Determine the (X, Y) coordinate at the center of the cell enclosing the given text.  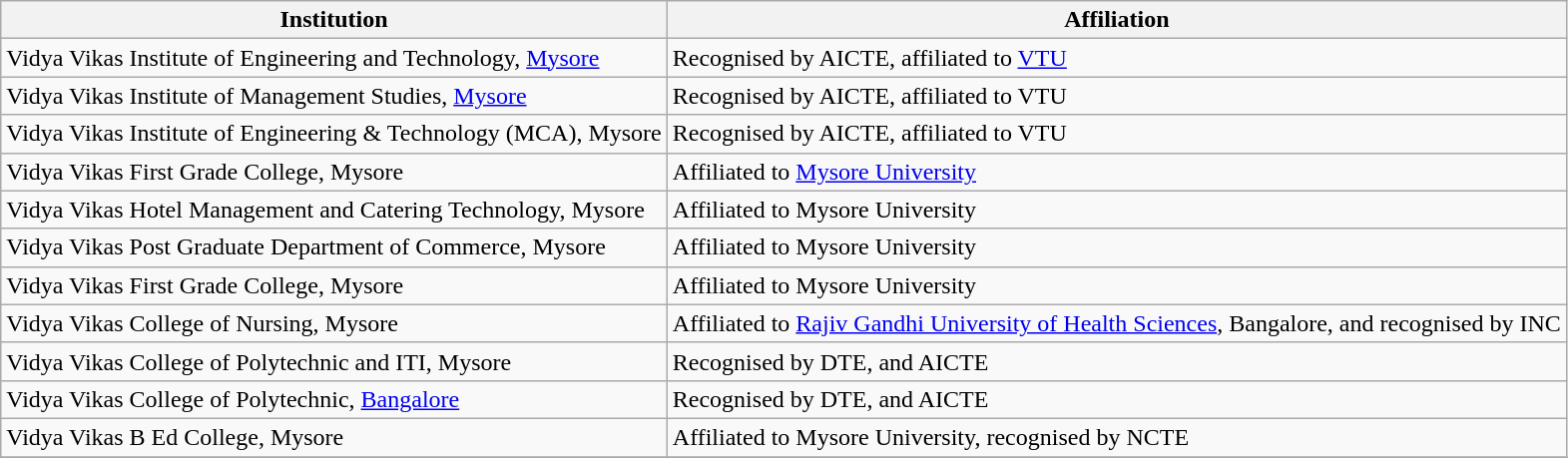
Vidya Vikas College of Polytechnic and ITI, Mysore (334, 361)
Vidya Vikas Post Graduate Department of Commerce, Mysore (334, 247)
Vidya Vikas Institute of Engineering and Technology, Mysore (334, 58)
Vidya Vikas B Ed College, Mysore (334, 437)
Vidya Vikas Institute of Engineering & Technology (MCA), Mysore (334, 134)
Affiliation (1116, 20)
Vidya Vikas College of Nursing, Mysore (334, 323)
Institution (334, 20)
Affiliated to Rajiv Gandhi University of Health Sciences, Bangalore, and recognised by INC (1116, 323)
Vidya Vikas Hotel Management and Catering Technology, Mysore (334, 210)
Affiliated to Mysore University, recognised by NCTE (1116, 437)
Vidya Vikas College of Polytechnic, Bangalore (334, 399)
Vidya Vikas Institute of Management Studies, Mysore (334, 96)
